Return the (x, y) coordinate for the center point of the cell that contains the specified text.  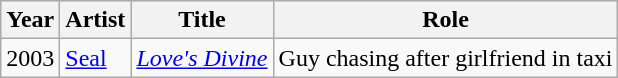
2003 (30, 58)
Title (202, 20)
Guy chasing after girlfriend in taxi (446, 58)
Role (446, 20)
Love's Divine (202, 58)
Artist (96, 20)
Seal (96, 58)
Year (30, 20)
